Provide the (X, Y) coordinate of the cell's center where the given text is located.  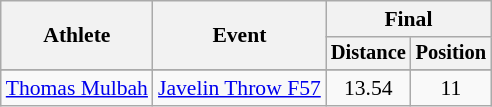
11 (451, 88)
Athlete (77, 36)
Final (408, 19)
Javelin Throw F57 (240, 88)
13.54 (368, 88)
Position (451, 54)
Distance (368, 54)
Thomas Mulbah (77, 88)
Event (240, 36)
